Return (X, Y) of the center of cell containing provided text 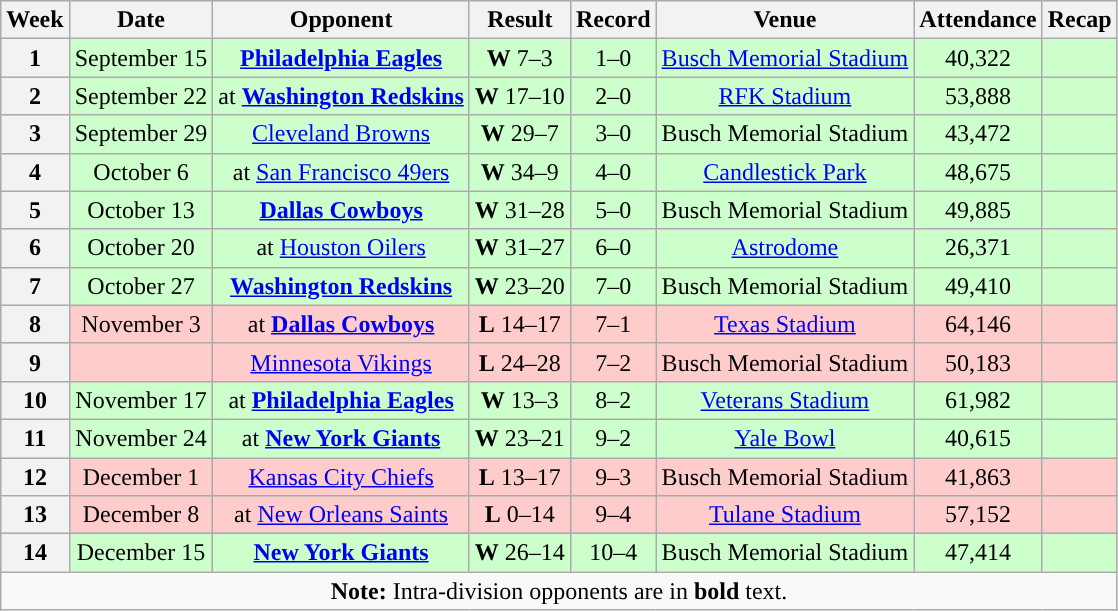
W 26–14 (520, 553)
Kansas City Chiefs (341, 477)
6–0 (613, 248)
47,414 (978, 553)
W 23–20 (520, 286)
RFK Stadium (785, 96)
5–0 (613, 210)
Week (35, 20)
3–0 (613, 134)
Yale Bowl (785, 438)
W 29–7 (520, 134)
4–0 (613, 172)
40,322 (978, 58)
at Philadelphia Eagles (341, 400)
50,183 (978, 362)
7–1 (613, 324)
October 13 (141, 210)
43,472 (978, 134)
49,885 (978, 210)
8 (35, 324)
40,615 (978, 438)
Note: Intra-division opponents are in bold text. (559, 591)
November 17 (141, 400)
L 24–28 (520, 362)
53,888 (978, 96)
26,371 (978, 248)
7–2 (613, 362)
L 14–17 (520, 324)
Texas Stadium (785, 324)
Cleveland Browns (341, 134)
W 31–27 (520, 248)
5 (35, 210)
48,675 (978, 172)
Record (613, 20)
Recap (1080, 20)
11 (35, 438)
at New York Giants (341, 438)
2 (35, 96)
61,982 (978, 400)
Tulane Stadium (785, 515)
Veterans Stadium (785, 400)
57,152 (978, 515)
7–0 (613, 286)
4 (35, 172)
3 (35, 134)
9–2 (613, 438)
Dallas Cowboys (341, 210)
at Dallas Cowboys (341, 324)
September 29 (141, 134)
10 (35, 400)
October 6 (141, 172)
November 3 (141, 324)
September 15 (141, 58)
Venue (785, 20)
Astrodome (785, 248)
October 20 (141, 248)
at Washington Redskins (341, 96)
W 31–28 (520, 210)
October 27 (141, 286)
L 13–17 (520, 477)
at New Orleans Saints (341, 515)
7 (35, 286)
September 22 (141, 96)
L 0–14 (520, 515)
Attendance (978, 20)
9–4 (613, 515)
9 (35, 362)
Minnesota Vikings (341, 362)
New York Giants (341, 553)
W 23–21 (520, 438)
W 7–3 (520, 58)
2–0 (613, 96)
1 (35, 58)
W 17–10 (520, 96)
13 (35, 515)
41,863 (978, 477)
Result (520, 20)
6 (35, 248)
12 (35, 477)
W 34–9 (520, 172)
8–2 (613, 400)
Candlestick Park (785, 172)
14 (35, 553)
1–0 (613, 58)
9–3 (613, 477)
December 8 (141, 515)
Opponent (341, 20)
49,410 (978, 286)
64,146 (978, 324)
at Houston Oilers (341, 248)
W 13–3 (520, 400)
Washington Redskins (341, 286)
at San Francisco 49ers (341, 172)
December 15 (141, 553)
November 24 (141, 438)
10–4 (613, 553)
Philadelphia Eagles (341, 58)
December 1 (141, 477)
Date (141, 20)
